From the cell containing the given text, extract its center point as (X, Y) coordinate. 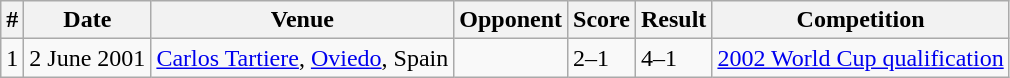
Competition (860, 20)
4–1 (673, 58)
Carlos Tartiere, Oviedo, Spain (302, 58)
Opponent (511, 20)
# (12, 20)
1 (12, 58)
Result (673, 20)
2 June 2001 (88, 58)
Date (88, 20)
Venue (302, 20)
2–1 (602, 58)
Score (602, 20)
2002 World Cup qualification (860, 58)
